Detect which cell encompasses the target text, then output its (X, Y) center coordinate. 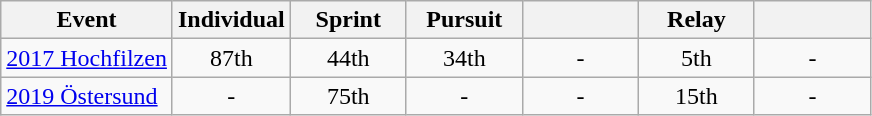
87th (231, 58)
Individual (231, 20)
34th (464, 58)
Sprint (348, 20)
2019 Östersund (87, 96)
15th (696, 96)
2017 Hochfilzen (87, 58)
5th (696, 58)
75th (348, 96)
Pursuit (464, 20)
Relay (696, 20)
Event (87, 20)
44th (348, 58)
